Output the [x, y] coordinate of the center of the cell containing the given text.  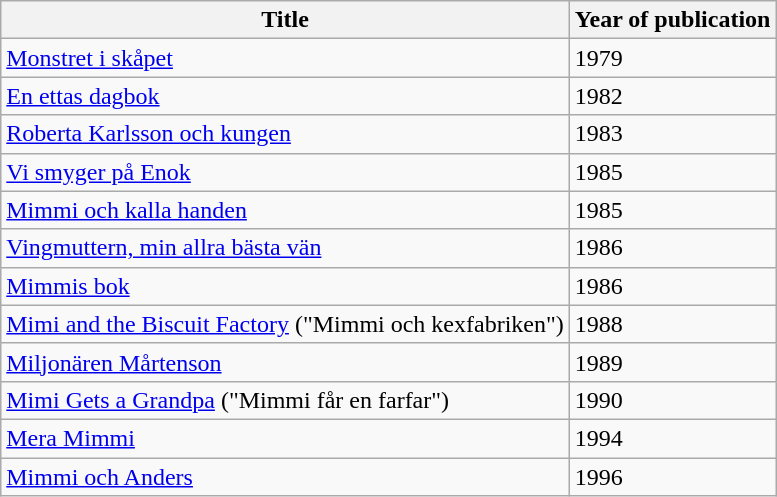
En ettas dagbok [286, 96]
1989 [672, 362]
1996 [672, 477]
Title [286, 20]
1983 [672, 134]
1990 [672, 400]
Mimmis bok [286, 286]
Mimmi och Anders [286, 477]
Vi smyger på Enok [286, 172]
1994 [672, 438]
Mera Mimmi [286, 438]
1988 [672, 324]
Mimi Gets a Grandpa ("Mimmi får en farfar") [286, 400]
Vingmuttern, min allra bästa vän [286, 248]
Mimi and the Biscuit Factory ("Mimmi och kexfabriken") [286, 324]
Mimmi och kalla handen [286, 210]
Roberta Karlsson och kungen [286, 134]
1982 [672, 96]
1979 [672, 58]
Monstret i skåpet [286, 58]
Miljonären Mårtenson [286, 362]
Year of publication [672, 20]
